For the text-containing cell, return its midpoint in [x, y] coordinate format. 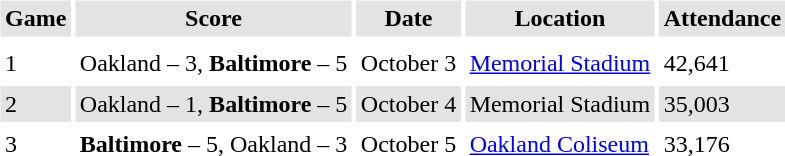
Date [408, 18]
42,641 [722, 64]
Score [214, 18]
2 [35, 104]
35,003 [722, 104]
1 [35, 64]
October 3 [408, 64]
October 4 [408, 104]
Oakland – 1, Baltimore – 5 [214, 104]
Location [560, 18]
Oakland – 3, Baltimore – 5 [214, 64]
Game [35, 18]
Attendance [722, 18]
